Find where the given text appears and provide that cell's center as (X, Y) coordinate. 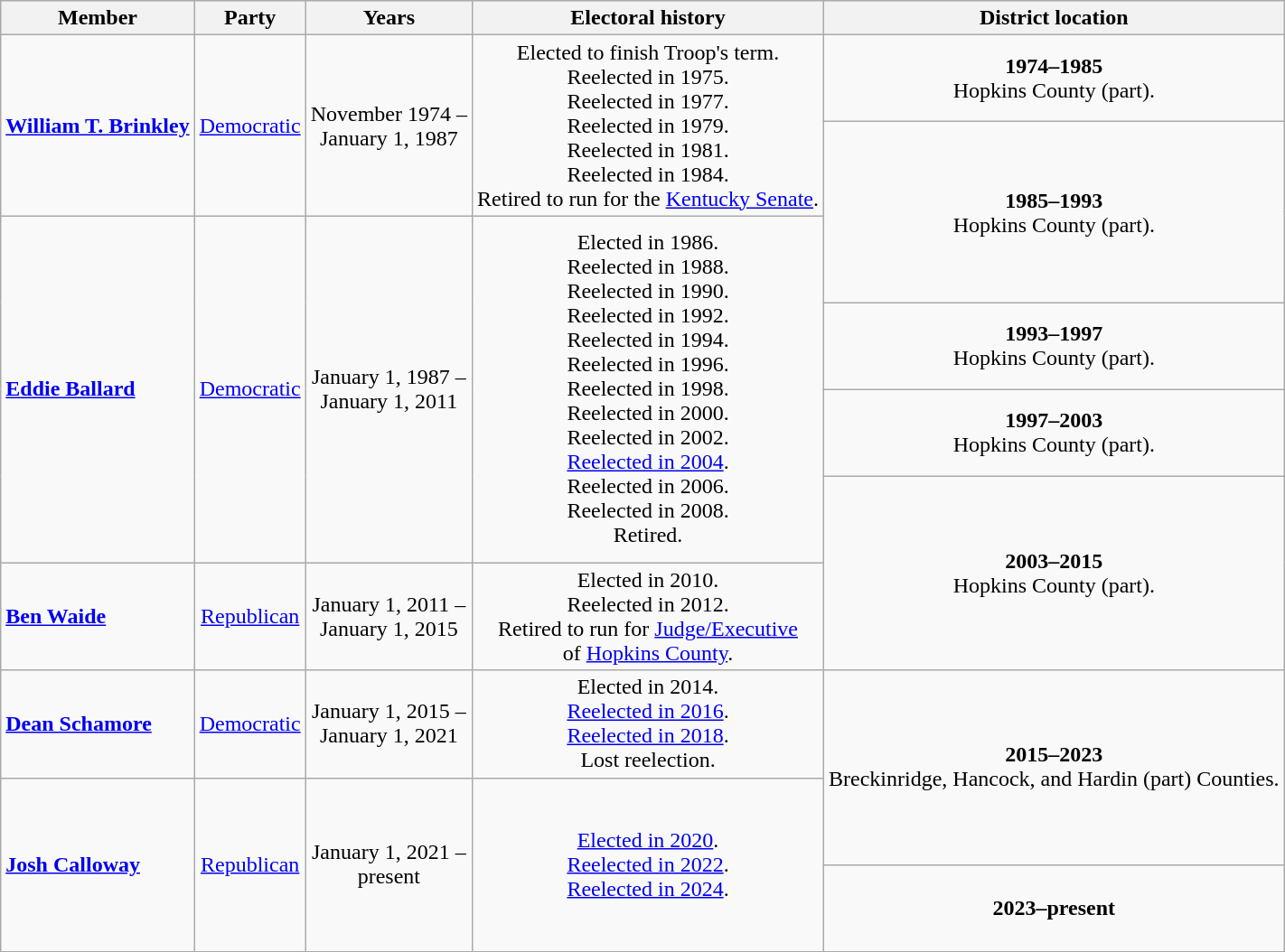
1974–1985Hopkins County (part). (1055, 79)
1993–1997Hopkins County (part). (1055, 346)
2003–2015Hopkins County (part). (1055, 573)
Elected in 2020.Reelected in 2022.Reelected in 2024. (649, 864)
Josh Calloway (98, 864)
1997–2003Hopkins County (part). (1055, 433)
January 1, 2015 –January 1, 2021 (389, 724)
January 1, 1987 –January 1, 2011 (389, 389)
Elected in 2014.Reelected in 2016.Reelected in 2018.Lost reelection. (649, 724)
Eddie Ballard (98, 389)
November 1974 –January 1, 1987 (389, 126)
2023–present (1055, 908)
Electoral history (649, 18)
2015–2023Breckinridge, Hancock, and Hardin (part) Counties. (1055, 768)
District location (1055, 18)
Member (98, 18)
Party (249, 18)
William T. Brinkley (98, 126)
1985–1993Hopkins County (part). (1055, 212)
January 1, 2011 –January 1, 2015 (389, 616)
January 1, 2021 –present (389, 864)
Years (389, 18)
Dean Schamore (98, 724)
Ben Waide (98, 616)
Elected in 2010.Reelected in 2012.Retired to run for Judge/Executiveof Hopkins County. (649, 616)
